Scan for the cell matching the given text and deliver its [x, y] coordinate at center. 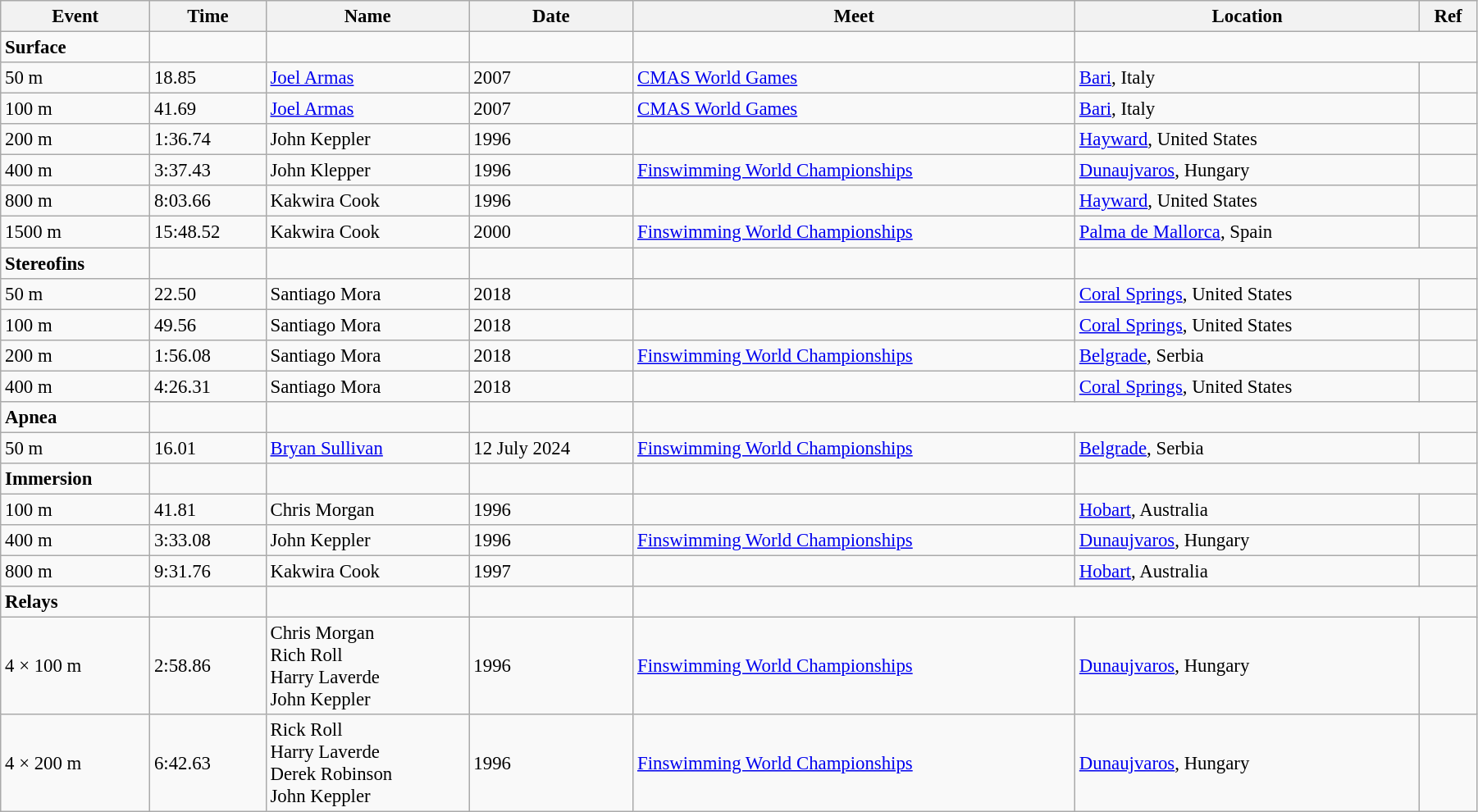
Chris Morgan [367, 509]
Ref [1448, 16]
4:26.31 [208, 386]
Location [1248, 16]
4 × 200 m [75, 763]
1:56.08 [208, 355]
41.69 [208, 109]
4 × 100 m [75, 666]
49.56 [208, 325]
1500 m [75, 232]
18.85 [208, 78]
Bryan Sullivan [367, 448]
Rick RollHarry LaverdeDerek RobinsonJohn Keppler [367, 763]
Relays [75, 602]
Chris MorganRich RollHarry LaverdeJohn Keppler [367, 666]
9:31.76 [208, 572]
Date [551, 16]
Surface [75, 48]
1997 [551, 572]
Time [208, 16]
Stereofins [75, 263]
1:36.74 [208, 139]
3:33.08 [208, 541]
Name [367, 16]
3:37.43 [208, 171]
Immersion [75, 479]
John Klepper [367, 171]
16.01 [208, 448]
2:58.86 [208, 666]
Event [75, 16]
12 July 2024 [551, 448]
22.50 [208, 294]
41.81 [208, 509]
6:42.63 [208, 763]
Palma de Mallorca, Spain [1248, 232]
Apnea [75, 417]
8:03.66 [208, 201]
Meet [855, 16]
2000 [551, 232]
15:48.52 [208, 232]
